Scan for the cell matching the given text and deliver its (x, y) coordinate at center. 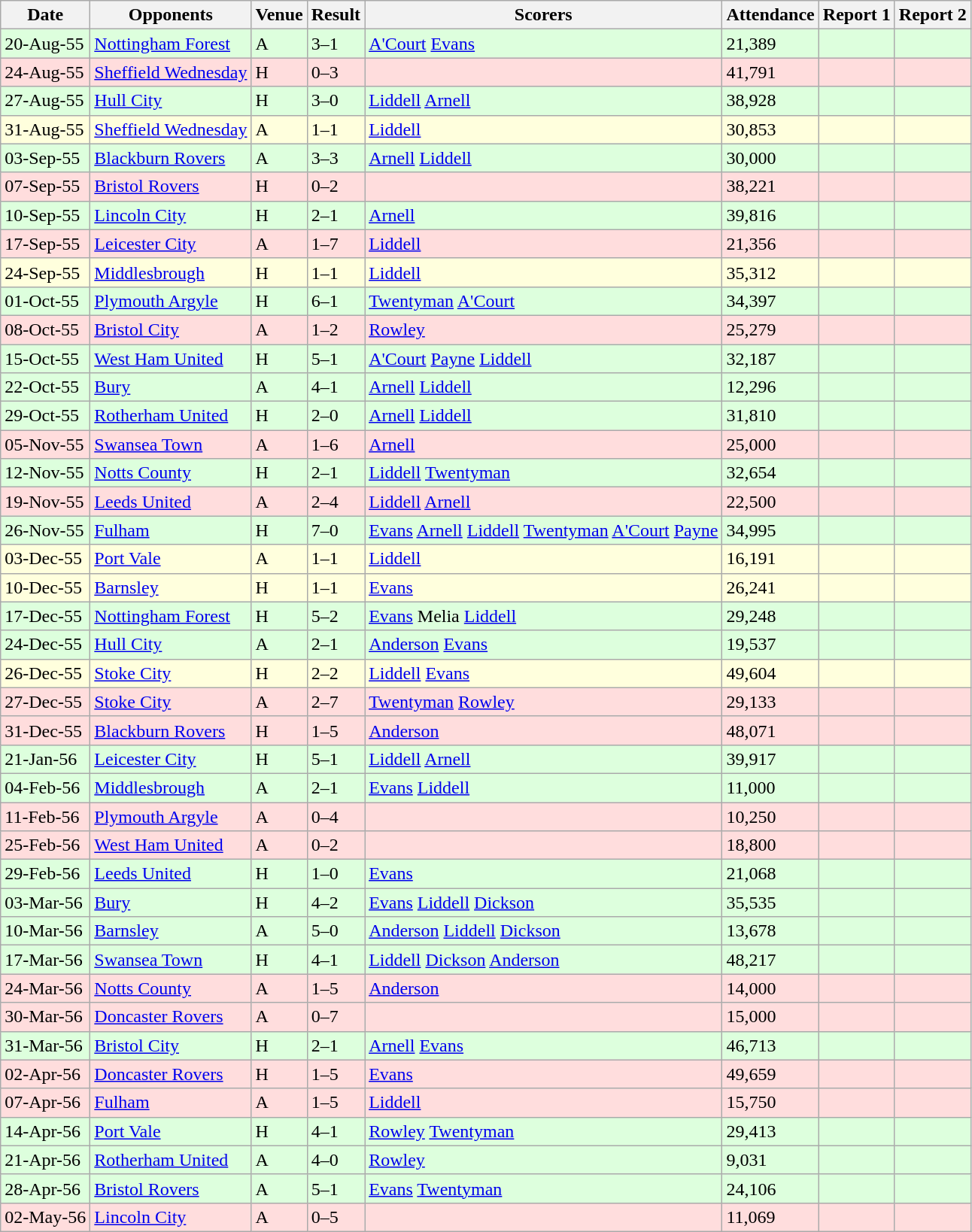
Liddell Dickson Anderson (543, 960)
14-Apr-56 (45, 1131)
Twentyman A'Court (543, 301)
5–2 (336, 616)
11,000 (770, 787)
Rowley Twentyman (543, 1131)
2–7 (336, 702)
2–4 (336, 502)
0–4 (336, 816)
11,069 (770, 1217)
07-Sep-55 (45, 187)
Liddell Twentyman (543, 473)
24,106 (770, 1188)
21-Apr-56 (45, 1160)
48,217 (770, 960)
24-Sep-55 (45, 272)
Opponents (171, 15)
Evans Twentyman (543, 1188)
Anderson Liddell Dickson (543, 931)
13,678 (770, 931)
35,312 (770, 272)
02-Apr-56 (45, 1074)
22-Oct-55 (45, 387)
39,917 (770, 759)
04-Feb-56 (45, 787)
0–3 (336, 72)
25,000 (770, 445)
4–2 (336, 903)
29-Oct-55 (45, 416)
29,133 (770, 702)
10,250 (770, 816)
0–7 (336, 1017)
10-Sep-55 (45, 215)
29,248 (770, 616)
03-Sep-55 (45, 158)
Scorers (543, 15)
1–6 (336, 445)
28-Apr-56 (45, 1188)
18,800 (770, 845)
16,191 (770, 559)
1–2 (336, 329)
31-Dec-55 (45, 730)
3–0 (336, 101)
31-Aug-55 (45, 129)
24-Mar-56 (45, 988)
3–1 (336, 44)
11-Feb-56 (45, 816)
Report 1 (856, 15)
Attendance (770, 15)
24-Dec-55 (45, 645)
19,537 (770, 645)
27-Aug-55 (45, 101)
03-Dec-55 (45, 559)
1–7 (336, 244)
38,928 (770, 101)
19-Nov-55 (45, 502)
15,000 (770, 1017)
20-Aug-55 (45, 44)
25,279 (770, 329)
25-Feb-56 (45, 845)
Liddell Evans (543, 673)
Arnell Evans (543, 1045)
29-Feb-56 (45, 874)
6–1 (336, 301)
41,791 (770, 72)
Date (45, 15)
32,187 (770, 359)
7–0 (336, 530)
34,397 (770, 301)
21,356 (770, 244)
03-Mar-56 (45, 903)
31,810 (770, 416)
35,535 (770, 903)
17-Dec-55 (45, 616)
A'Court Evans (543, 44)
9,031 (770, 1160)
26-Dec-55 (45, 673)
Evans Liddell Dickson (543, 903)
A'Court Payne Liddell (543, 359)
4–0 (336, 1160)
10-Mar-56 (45, 931)
21,068 (770, 874)
14,000 (770, 988)
26-Nov-55 (45, 530)
34,995 (770, 530)
12-Nov-55 (45, 473)
49,659 (770, 1074)
Report 2 (933, 15)
30-Mar-56 (45, 1017)
31-Mar-56 (45, 1045)
21,389 (770, 44)
21-Jan-56 (45, 759)
Anderson Evans (543, 645)
27-Dec-55 (45, 702)
Result (336, 15)
32,654 (770, 473)
17-Mar-56 (45, 960)
49,604 (770, 673)
08-Oct-55 (45, 329)
Evans Arnell Liddell Twentyman A'Court Payne (543, 530)
5–0 (336, 931)
05-Nov-55 (45, 445)
Evans Melia Liddell (543, 616)
Twentyman Rowley (543, 702)
1–0 (336, 874)
22,500 (770, 502)
15-Oct-55 (45, 359)
30,000 (770, 158)
30,853 (770, 129)
26,241 (770, 587)
39,816 (770, 215)
12,296 (770, 387)
Evans Liddell (543, 787)
0–5 (336, 1217)
10-Dec-55 (45, 587)
17-Sep-55 (45, 244)
2–0 (336, 416)
2–2 (336, 673)
07-Apr-56 (45, 1103)
02-May-56 (45, 1217)
29,413 (770, 1131)
01-Oct-55 (45, 301)
46,713 (770, 1045)
Venue (279, 15)
48,071 (770, 730)
38,221 (770, 187)
3–3 (336, 158)
15,750 (770, 1103)
24-Aug-55 (45, 72)
